Output the (x, y) coordinate of the center of the cell containing the given text.  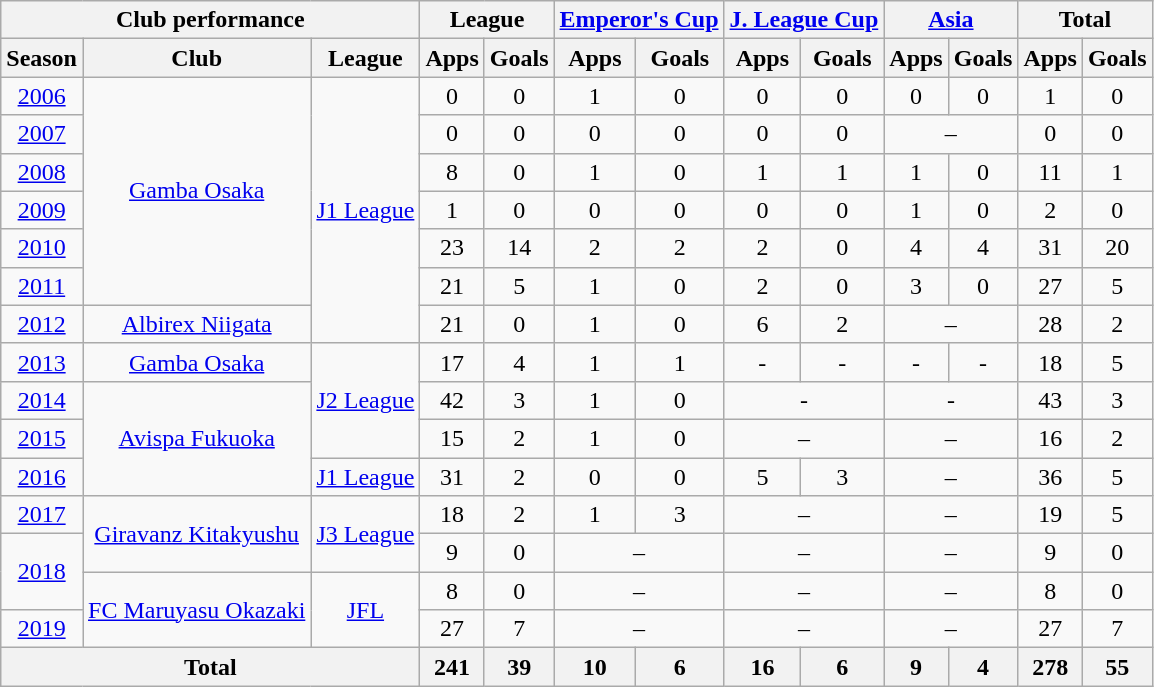
Emperor's Cup (639, 20)
J2 League (366, 400)
2012 (42, 324)
241 (452, 667)
Asia (951, 20)
J3 League (366, 534)
Giravanz Kitakyushu (196, 534)
Club performance (210, 20)
2007 (42, 134)
Avispa Fukuoka (196, 438)
39 (519, 667)
2016 (42, 477)
42 (452, 400)
2011 (42, 286)
FC Maruyasu Okazaki (196, 610)
Season (42, 58)
36 (1050, 477)
17 (452, 362)
2009 (42, 210)
20 (1117, 248)
55 (1117, 667)
Albirex Niigata (196, 324)
23 (452, 248)
19 (1050, 515)
2013 (42, 362)
Club (196, 58)
43 (1050, 400)
2006 (42, 96)
28 (1050, 324)
2008 (42, 172)
2010 (42, 248)
2018 (42, 572)
JFL (366, 610)
2015 (42, 438)
11 (1050, 172)
15 (452, 438)
2014 (42, 400)
14 (519, 248)
2019 (42, 629)
10 (595, 667)
2017 (42, 515)
J. League Cup (804, 20)
278 (1050, 667)
